Capture the cell that displays the provided text and extract its (x, y) central coordinate. 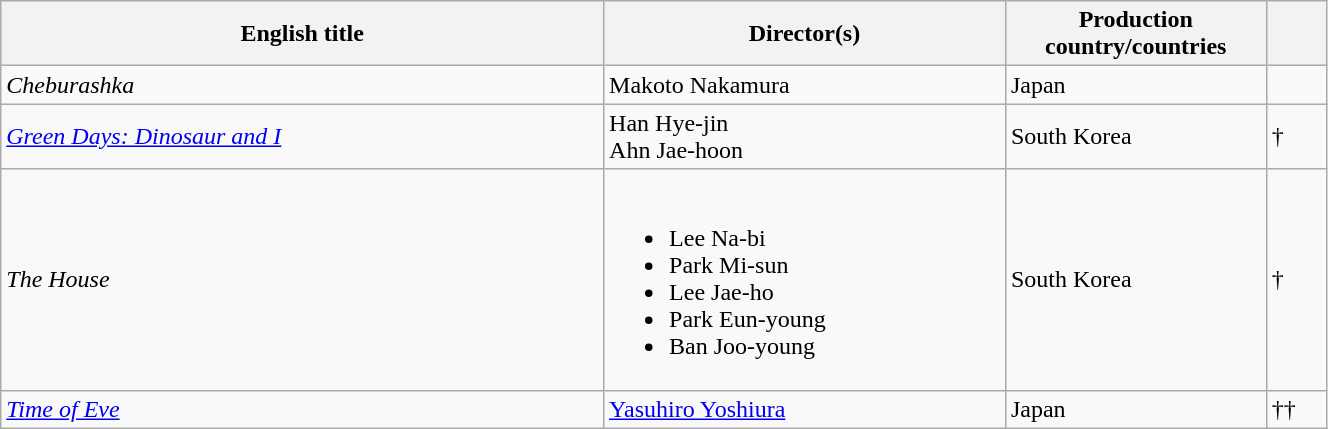
Lee Na-biPark Mi-sunLee Jae-hoPark Eun-youngBan Joo-young (805, 280)
Director(s) (805, 34)
Green Days: Dinosaur and I (302, 136)
Han Hye-jinAhn Jae-hoon (805, 136)
Production country/countries (1136, 34)
English title (302, 34)
Makoto Nakamura (805, 85)
Cheburashka (302, 85)
Yasuhiro Yoshiura (805, 409)
†† (1296, 409)
Time of Eve (302, 409)
The House (302, 280)
